From the cell containing the given text, extract its center point as [x, y] coordinate. 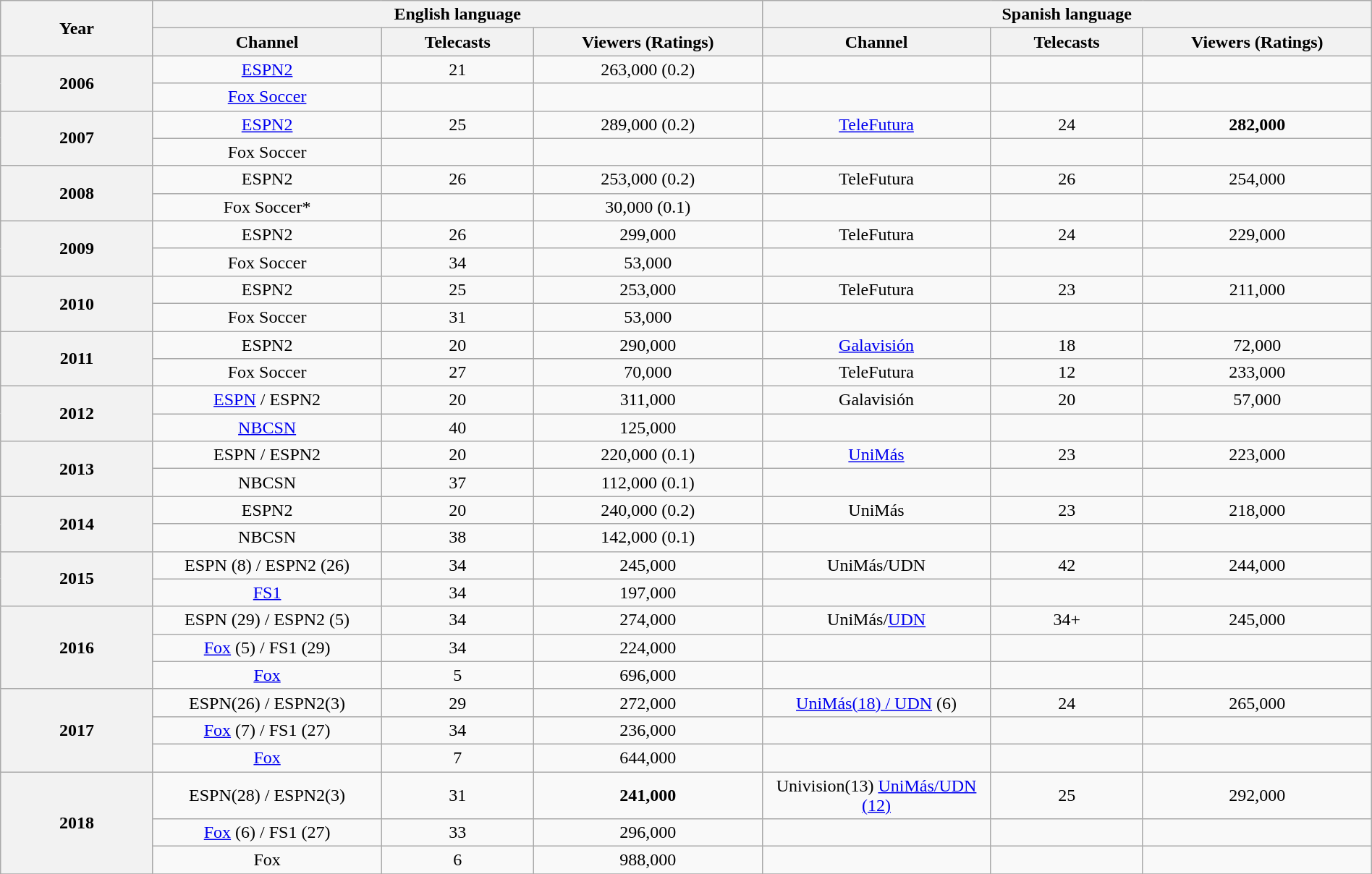
2015 [77, 579]
274,000 [648, 620]
289,000 (0.2) [648, 124]
2014 [77, 524]
290,000 [648, 345]
5 [457, 675]
241,000 [648, 794]
70,000 [648, 373]
240,000 (0.2) [648, 510]
296,000 [648, 833]
57,000 [1257, 400]
12 [1067, 373]
263,000 (0.2) [648, 69]
ESPN(28) / ESPN2(3) [267, 794]
125,000 [648, 428]
211,000 [1257, 289]
2010 [77, 303]
224,000 [648, 648]
223,000 [1257, 455]
218,000 [1257, 510]
2017 [77, 730]
229,000 [1257, 234]
Fox Soccer* [267, 207]
37 [457, 483]
ESPN (8) / ESPN2 (26) [267, 565]
2008 [77, 193]
27 [457, 373]
2006 [77, 83]
112,000 (0.1) [648, 483]
988,000 [648, 860]
220,000 (0.1) [648, 455]
272,000 [648, 703]
2018 [77, 822]
33 [457, 833]
6 [457, 860]
7 [457, 758]
ESPN (29) / ESPN2 (5) [267, 620]
2009 [77, 248]
Spanish language [1067, 14]
253,000 [648, 289]
233,000 [1257, 373]
244,000 [1257, 565]
2013 [77, 469]
2012 [77, 414]
282,000 [1257, 124]
299,000 [648, 234]
30,000 (0.1) [648, 207]
Fox (5) / FS1 (29) [267, 648]
197,000 [648, 593]
ESPN(26) / ESPN2(3) [267, 703]
644,000 [648, 758]
42 [1067, 565]
English language [457, 14]
311,000 [648, 400]
Fox (6) / FS1 (27) [267, 833]
696,000 [648, 675]
292,000 [1257, 794]
142,000 (0.1) [648, 538]
253,000 (0.2) [648, 179]
2016 [77, 648]
72,000 [1257, 345]
254,000 [1257, 179]
40 [457, 428]
236,000 [648, 730]
265,000 [1257, 703]
FS1 [267, 593]
38 [457, 538]
18 [1067, 345]
Univision(13) UniMás/UDN (12) [876, 794]
UniMás(18) / UDN (6) [876, 703]
29 [457, 703]
2011 [77, 359]
21 [457, 69]
34+ [1067, 620]
2007 [77, 138]
Fox (7) / FS1 (27) [267, 730]
Year [77, 28]
